From the cell containing the given text, extract its center point as (x, y) coordinate. 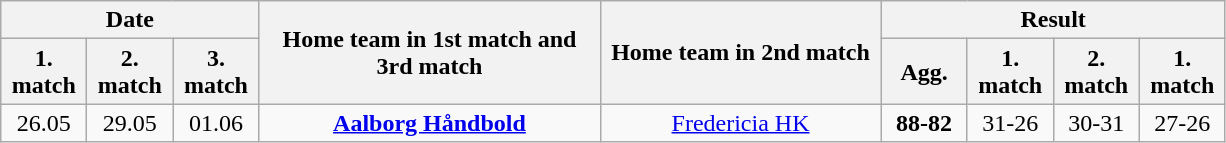
Home team in 1st match and 3rd match (430, 52)
01.06 (216, 123)
Result (1053, 20)
26.05 (44, 123)
88-82 (924, 123)
Agg. (924, 72)
31-26 (1010, 123)
Aalborg Håndbold (430, 123)
3. match (216, 72)
Date (130, 20)
Home team in 2nd match (740, 52)
Fredericia HK (740, 123)
27-26 (1182, 123)
29.05 (130, 123)
30-31 (1096, 123)
